Return [x, y] of the center of cell containing provided text 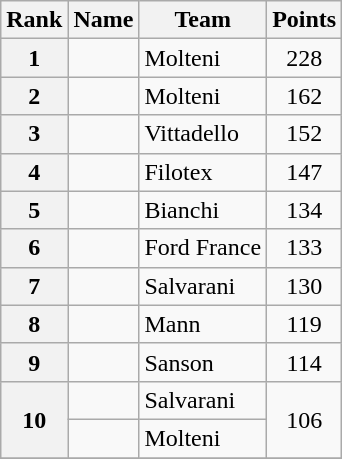
6 [34, 248]
Mann [203, 324]
130 [304, 286]
134 [304, 210]
Filotex [203, 172]
119 [304, 324]
9 [34, 362]
1 [34, 58]
162 [304, 96]
Rank [34, 20]
Sanson [203, 362]
5 [34, 210]
152 [304, 134]
Vittadello [203, 134]
2 [34, 96]
Name [104, 20]
Team [203, 20]
Points [304, 20]
10 [34, 419]
4 [34, 172]
106 [304, 419]
147 [304, 172]
7 [34, 286]
133 [304, 248]
Ford France [203, 248]
8 [34, 324]
228 [304, 58]
Bianchi [203, 210]
3 [34, 134]
114 [304, 362]
